Capture the cell that displays the provided text and extract its [X, Y] central coordinate. 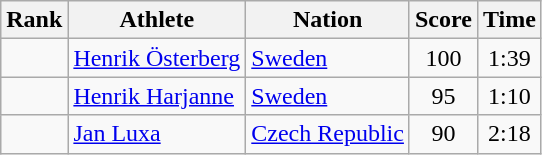
Athlete [157, 20]
2:18 [509, 134]
Rank [34, 20]
Jan Luxa [157, 134]
1:39 [509, 58]
Henrik Österberg [157, 58]
95 [443, 96]
Score [443, 20]
1:10 [509, 96]
100 [443, 58]
90 [443, 134]
Czech Republic [328, 134]
Time [509, 20]
Henrik Harjanne [157, 96]
Nation [328, 20]
